Extract the (x, y) coordinate from the center of the cell holding the provided text.  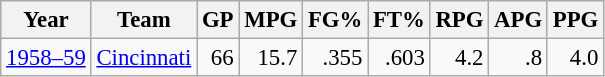
.8 (518, 58)
FT% (400, 20)
FG% (336, 20)
.355 (336, 58)
4.0 (575, 58)
APG (518, 20)
PPG (575, 20)
66 (218, 58)
RPG (460, 20)
MPG (271, 20)
.603 (400, 58)
Year (46, 20)
15.7 (271, 58)
GP (218, 20)
Team (144, 20)
1958–59 (46, 58)
Cincinnati (144, 58)
4.2 (460, 58)
